Output the (X, Y) coordinate of the center of the cell containing the given text.  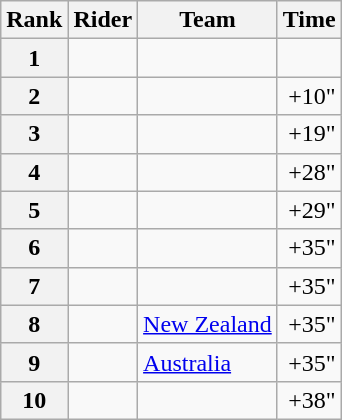
Rider (103, 20)
Australia (208, 362)
2 (34, 96)
6 (34, 248)
Rank (34, 20)
1 (34, 58)
+10" (309, 96)
Time (309, 20)
Team (208, 20)
+38" (309, 400)
4 (34, 172)
10 (34, 400)
New Zealand (208, 324)
+29" (309, 210)
3 (34, 134)
+28" (309, 172)
7 (34, 286)
5 (34, 210)
9 (34, 362)
+19" (309, 134)
8 (34, 324)
